Pinpoint the cell where the given text exists, returning its [X, Y] midpoint coordinate. 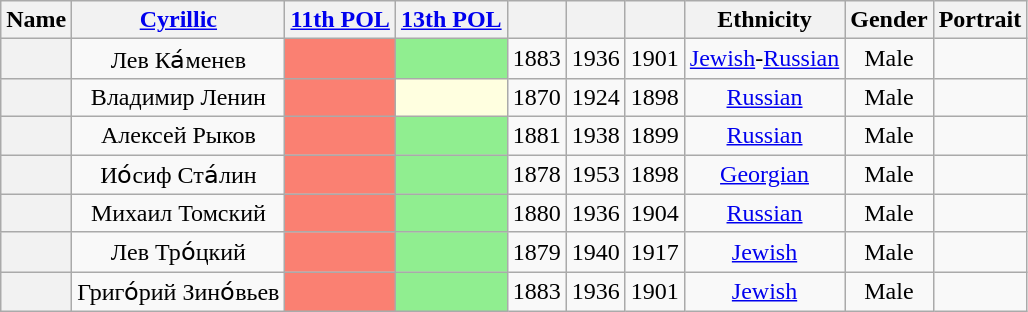
Jewish-Russian [764, 59]
Portrait [980, 20]
1924 [596, 97]
1938 [596, 135]
1878 [536, 174]
1879 [536, 252]
Григо́рий Зино́вьев [178, 292]
1917 [654, 252]
1881 [536, 135]
Лев Тро́цкий [178, 252]
Ио́сиф Ста́лин [178, 174]
Алексей Рыков [178, 135]
Cyrillic [178, 20]
Gender [889, 20]
Georgian [764, 174]
Лев Ка́менев [178, 59]
Михаил Томский [178, 213]
1899 [654, 135]
Владимир Ленин [178, 97]
13th POL [451, 20]
1940 [596, 252]
1880 [536, 213]
1904 [654, 213]
1870 [536, 97]
11th POL [340, 20]
Ethnicity [764, 20]
1953 [596, 174]
Name [36, 20]
